Pinpoint the cell where the given text exists, returning its [X, Y] midpoint coordinate. 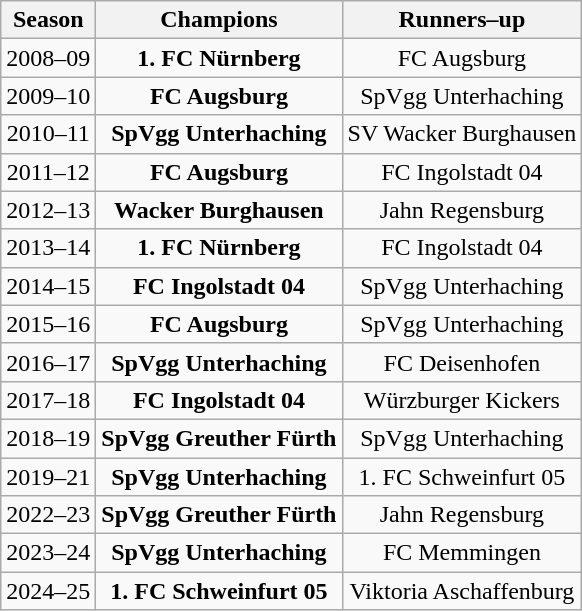
2022–23 [48, 515]
2023–24 [48, 553]
2024–25 [48, 591]
2012–13 [48, 210]
2019–21 [48, 477]
2017–18 [48, 400]
2011–12 [48, 172]
2013–14 [48, 248]
Würzburger Kickers [462, 400]
Viktoria Aschaffenburg [462, 591]
2008–09 [48, 58]
2014–15 [48, 286]
2018–19 [48, 438]
2010–11 [48, 134]
2015–16 [48, 324]
Season [48, 20]
FC Memmingen [462, 553]
FC Deisenhofen [462, 362]
SV Wacker Burghausen [462, 134]
Wacker Burghausen [219, 210]
Champions [219, 20]
2016–17 [48, 362]
2009–10 [48, 96]
Runners–up [462, 20]
